From the cell containing the given text, extract its center point as (x, y) coordinate. 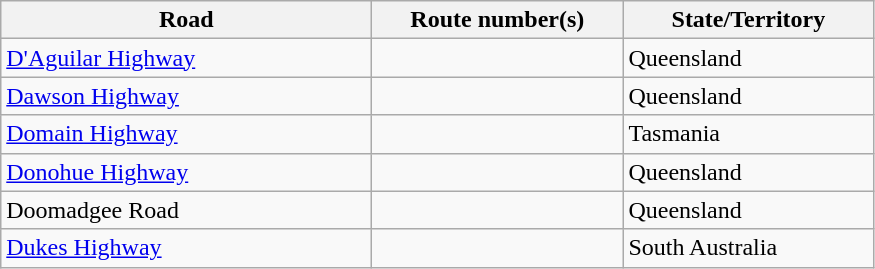
Dawson Highway (186, 96)
Dukes Highway (186, 248)
Road (186, 20)
Route number(s) (498, 20)
Donohue Highway (186, 172)
Tasmania (748, 134)
South Australia (748, 248)
Domain Highway (186, 134)
State/Territory (748, 20)
D'Aguilar Highway (186, 58)
Doomadgee Road (186, 210)
